Locate the cell with the specified text and output its (X, Y) center coordinate. 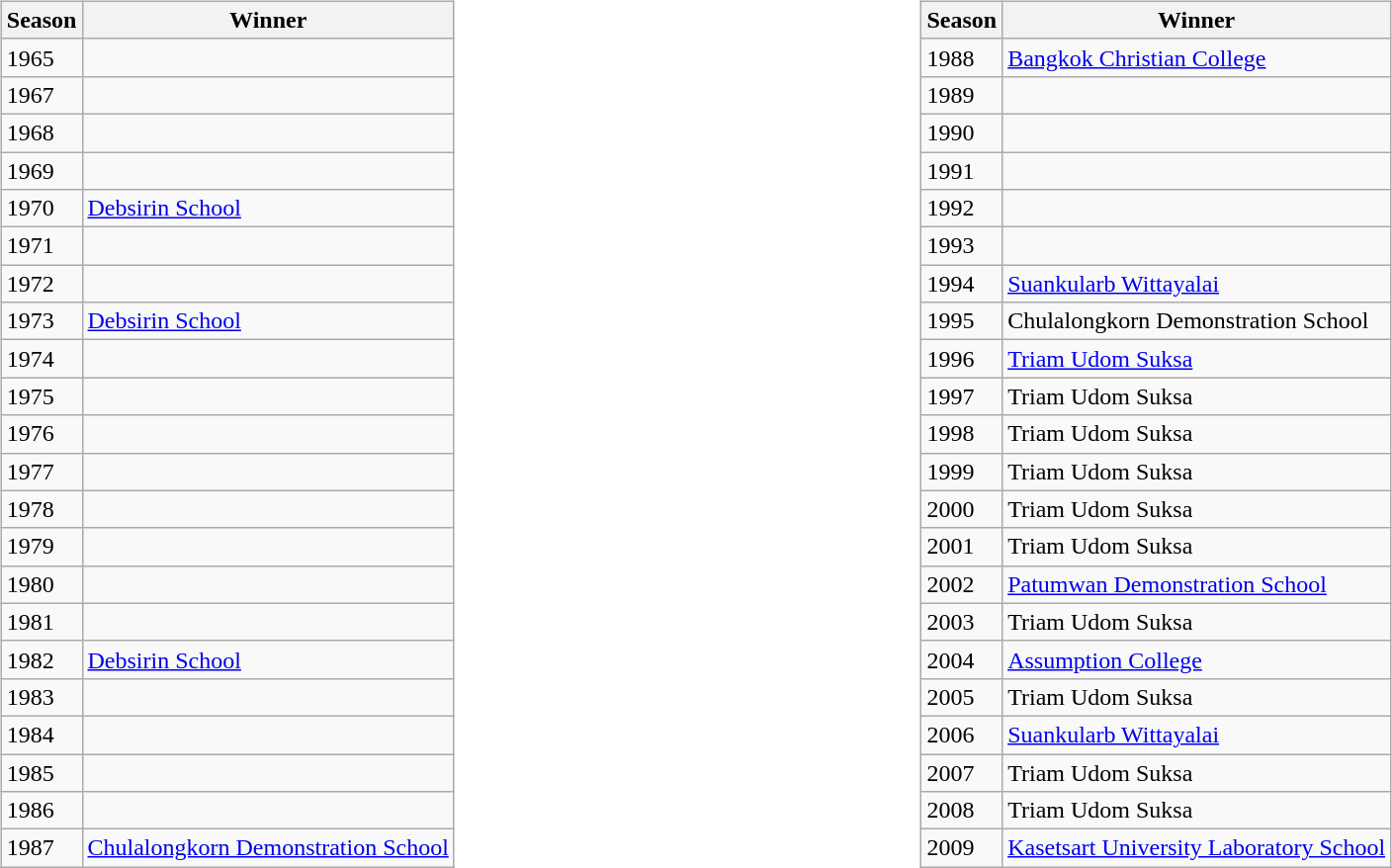
1987 (42, 848)
Patumwan Demonstration School (1196, 584)
1986 (42, 811)
1989 (962, 95)
2003 (962, 622)
2004 (962, 659)
Kasetsart University Laboratory School (1196, 848)
1972 (42, 284)
1991 (962, 171)
1984 (42, 735)
1997 (962, 396)
1971 (42, 246)
1994 (962, 284)
1992 (962, 209)
1965 (42, 57)
1967 (42, 95)
1970 (42, 209)
1985 (42, 772)
1979 (42, 547)
1973 (42, 321)
2009 (962, 848)
Bangkok Christian College (1196, 57)
1983 (42, 697)
1969 (42, 171)
1976 (42, 434)
1968 (42, 132)
Assumption College (1196, 659)
1982 (42, 659)
1977 (42, 472)
1995 (962, 321)
2006 (962, 735)
2001 (962, 547)
1988 (962, 57)
1993 (962, 246)
1999 (962, 472)
1998 (962, 434)
2000 (962, 509)
1980 (42, 584)
2005 (962, 697)
1990 (962, 132)
1974 (42, 359)
1978 (42, 509)
1981 (42, 622)
2002 (962, 584)
1996 (962, 359)
1975 (42, 396)
2007 (962, 772)
2008 (962, 811)
